Extract the (x, y) coordinate from the center of the cell holding the provided text.  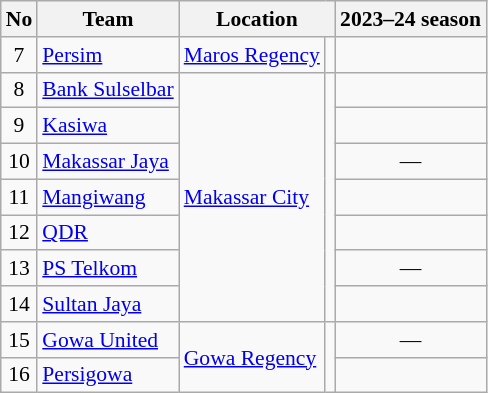
Mangiwang (108, 197)
Makassar Jaya (108, 162)
Maros Regency (252, 55)
Persim (108, 55)
QDR (108, 233)
Makassar City (252, 196)
8 (20, 90)
Bank Sulselbar (108, 90)
11 (20, 197)
10 (20, 162)
Location (257, 19)
Persigowa (108, 375)
PS Telkom (108, 269)
12 (20, 233)
Kasiwa (108, 126)
Sultan Jaya (108, 304)
Gowa Regency (252, 358)
7 (20, 55)
2023–24 season (410, 19)
Gowa United (108, 340)
16 (20, 375)
Team (108, 19)
14 (20, 304)
13 (20, 269)
9 (20, 126)
No (20, 19)
15 (20, 340)
